Scan for the cell matching the given text and deliver its [X, Y] coordinate at center. 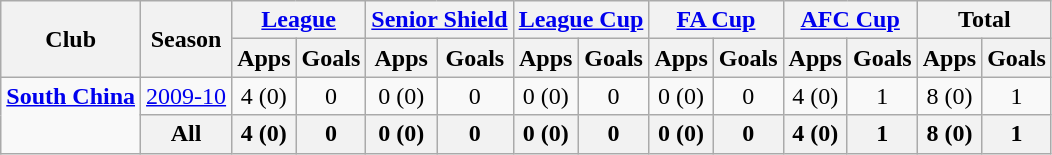
Senior Shield [440, 20]
2009-10 [186, 96]
South China [71, 115]
League Cup [581, 20]
AFC Cup [850, 20]
Club [71, 39]
FA Cup [716, 20]
Season [186, 39]
League [299, 20]
Total [984, 20]
All [186, 134]
